Return the [X, Y] coordinate for the center point of the cell that contains the specified text.  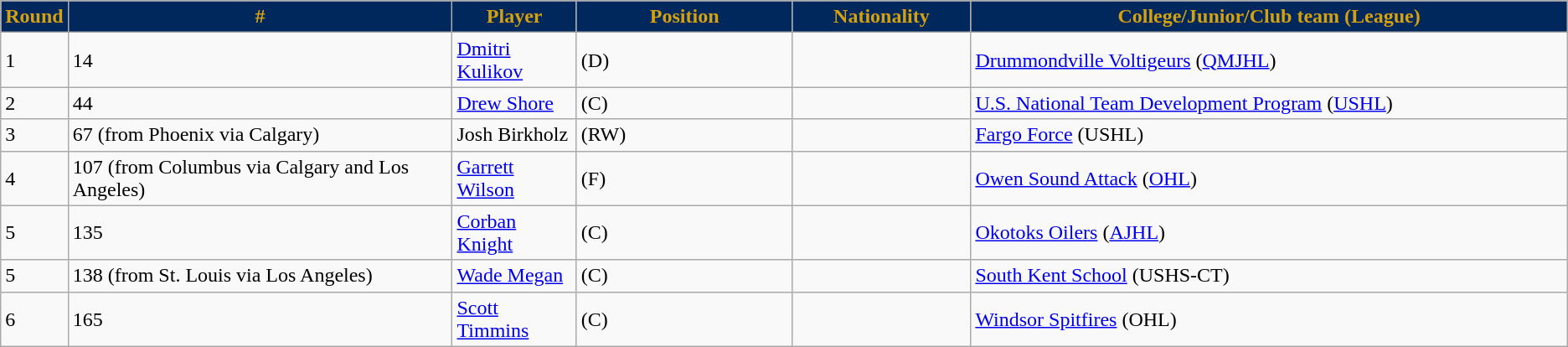
Garrett Wilson [514, 178]
# [260, 17]
South Kent School (USHS-CT) [1269, 276]
107 (from Columbus via Calgary and Los Angeles) [260, 178]
Okotoks Oilers (AJHL) [1269, 233]
165 [260, 319]
Scott Timmins [514, 319]
Round [34, 17]
Dmitri Kulikov [514, 60]
College/Junior/Club team (League) [1269, 17]
1 [34, 60]
14 [260, 60]
(D) [684, 60]
2 [34, 103]
44 [260, 103]
Position [684, 17]
Fargo Force (USHL) [1269, 135]
Josh Birkholz [514, 135]
Drummondville Voltigeurs (QMJHL) [1269, 60]
Corban Knight [514, 233]
Player [514, 17]
U.S. National Team Development Program (USHL) [1269, 103]
(RW) [684, 135]
Drew Shore [514, 103]
Windsor Spitfires (OHL) [1269, 319]
3 [34, 135]
138 (from St. Louis via Los Angeles) [260, 276]
4 [34, 178]
6 [34, 319]
Owen Sound Attack (OHL) [1269, 178]
Nationality [881, 17]
Wade Megan [514, 276]
67 (from Phoenix via Calgary) [260, 135]
(F) [684, 178]
135 [260, 233]
